For the text-containing cell, return its midpoint in [X, Y] coordinate format. 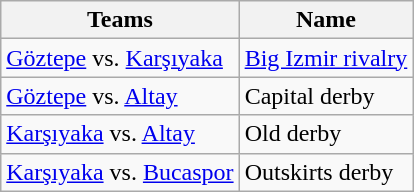
Karşıyaka vs. Bucaspor [120, 172]
Göztepe vs. Altay [120, 96]
Göztepe vs. Karşıyaka [120, 58]
Karşıyaka vs. Altay [120, 134]
Outskirts derby [326, 172]
Teams [120, 20]
Old derby [326, 134]
Name [326, 20]
Capital derby [326, 96]
Big Izmir rivalry [326, 58]
